Search for the cell housing the specified text and yield its [X, Y] center coordinate. 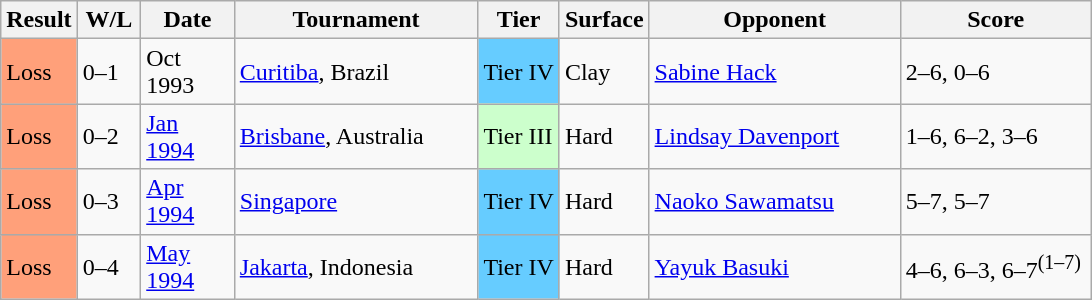
Score [996, 20]
Singapore [356, 202]
1–6, 6–2, 3–6 [996, 136]
Lindsay Davenport [774, 136]
Tier [519, 20]
W/L [109, 20]
2–6, 0–6 [996, 72]
Result [39, 20]
Date [188, 20]
Jakarta, Indonesia [356, 266]
5–7, 5–7 [996, 202]
0–2 [109, 136]
Naoko Sawamatsu [774, 202]
Sabine Hack [774, 72]
Tier III [519, 136]
0–4 [109, 266]
0–3 [109, 202]
Opponent [774, 20]
Clay [604, 72]
Yayuk Basuki [774, 266]
4–6, 6–3, 6–7(1–7) [996, 266]
Oct 1993 [188, 72]
0–1 [109, 72]
May 1994 [188, 266]
Curitiba, Brazil [356, 72]
Apr 1994 [188, 202]
Jan 1994 [188, 136]
Tournament [356, 20]
Surface [604, 20]
Brisbane, Australia [356, 136]
